Scan for the cell matching the given text and deliver its [X, Y] coordinate at center. 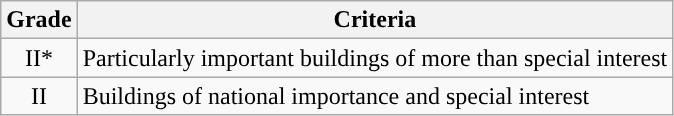
Grade [39, 20]
II [39, 96]
Criteria [375, 20]
II* [39, 58]
Particularly important buildings of more than special interest [375, 58]
Buildings of national importance and special interest [375, 96]
